Return (X, Y) of the center of cell containing provided text 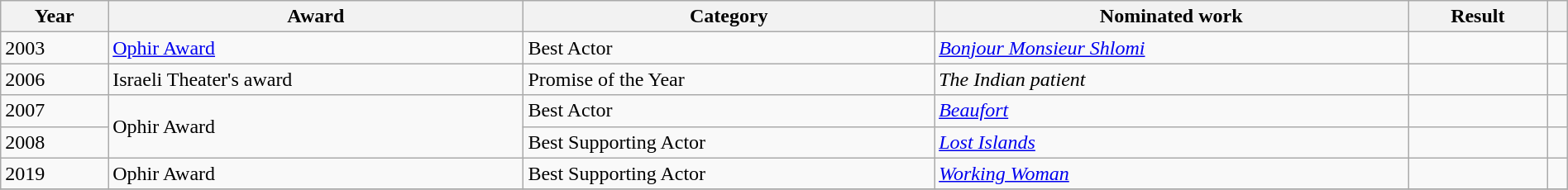
Promise of the Year (729, 79)
Working Woman (1171, 173)
Lost Islands (1171, 142)
Year (55, 17)
Israeli Theater's award (316, 79)
Beaufort (1171, 111)
2008 (55, 142)
The Indian patient (1171, 79)
Bonjour Monsieur Shlomi (1171, 48)
2006 (55, 79)
2007 (55, 111)
2019 (55, 173)
2003 (55, 48)
Award (316, 17)
Result (1478, 17)
Category (729, 17)
Nominated work (1171, 17)
